For the text-containing cell, return its midpoint in (X, Y) coordinate format. 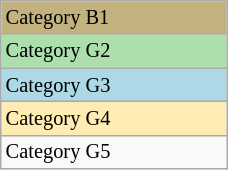
Category G2 (114, 51)
Category G4 (114, 118)
Category G5 (114, 152)
Category B1 (114, 17)
Category G3 (114, 85)
